Find where the given text appears and provide that cell's center as (x, y) coordinate. 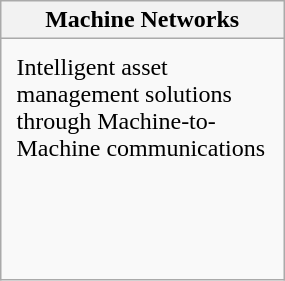
Machine Networks (142, 20)
Intelligent asset management solutions through Machine-to-Machine communications (142, 160)
